Pinpoint the cell where the given text exists, returning its [X, Y] midpoint coordinate. 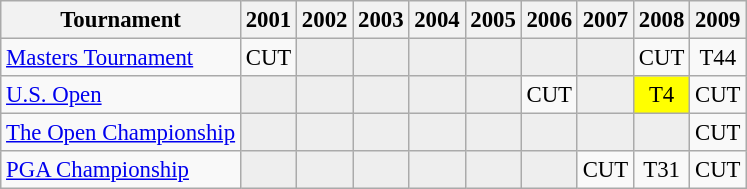
Masters Tournament [121, 58]
PGA Championship [121, 170]
2002 [325, 20]
2004 [437, 20]
Tournament [121, 20]
2006 [549, 20]
U.S. Open [121, 95]
T4 [661, 95]
T44 [718, 58]
The Open Championship [121, 133]
2003 [381, 20]
T31 [661, 170]
2001 [268, 20]
2007 [605, 20]
2005 [493, 20]
2009 [718, 20]
2008 [661, 20]
